Detect which cell encompasses the target text, then output its [x, y] center coordinate. 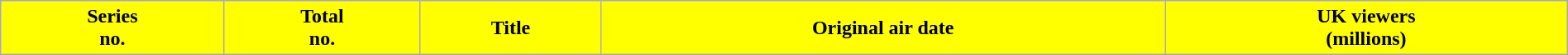
Seriesno. [112, 28]
Original air date [883, 28]
Totalno. [323, 28]
UK viewers(millions) [1366, 28]
Title [511, 28]
